Detect which cell encompasses the target text, then output its (x, y) center coordinate. 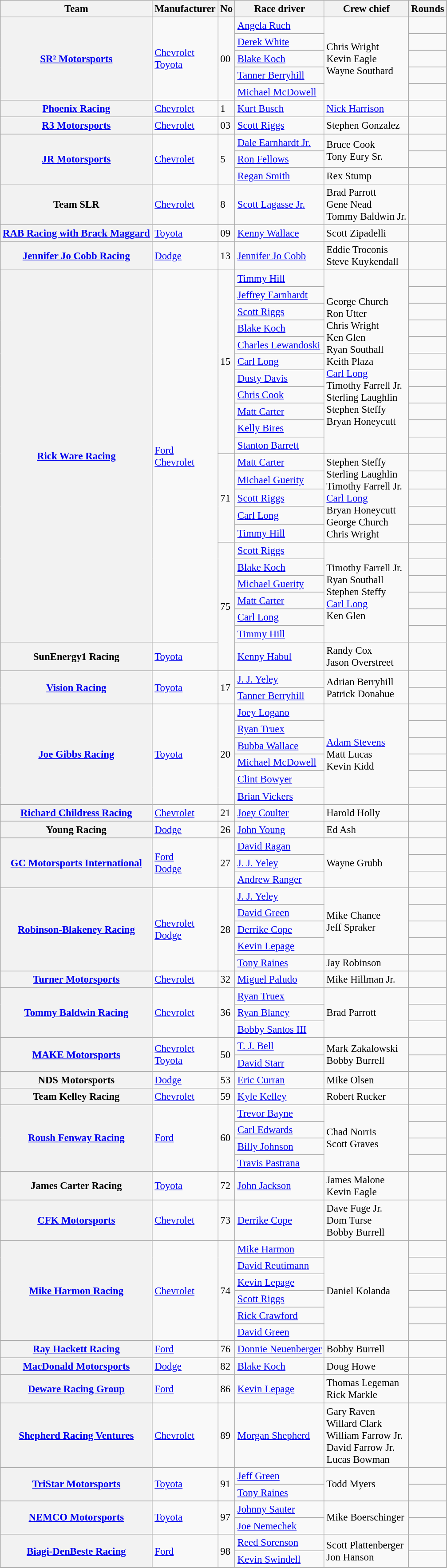
Brad Parrott Gene Nead Tommy Baldwin Jr. (367, 204)
Jay Robinson (367, 963)
Biagi-DenBeste Racing (76, 1551)
SR² Motorsports (76, 59)
Reed Sorenson (280, 1543)
Eddie Troconis Steve Kuykendall (367, 256)
MAKE Motorsports (76, 1055)
98 (226, 1551)
Chris Cook (280, 395)
Adam Stevens Matt Lucas Kevin Kidd (367, 754)
Young Racing (76, 829)
91 (226, 1484)
76 (226, 1349)
Team Kelley Racing (76, 1096)
Stanton Barrett (280, 445)
74 (226, 1291)
1 (226, 109)
Clint Bowyer (280, 779)
28 (226, 929)
ChevroletDodge (185, 929)
Manufacturer (185, 9)
32 (226, 980)
72 (226, 1186)
Joe Gibbs Racing (76, 754)
JR Motorsports (76, 159)
89 (226, 1435)
Kurt Busch (280, 109)
Race driver (280, 9)
Angela Ruch (280, 26)
Turner Motorsports (76, 980)
Team (76, 9)
James Malone Kevin Eagle (367, 1186)
Roush Fenway Racing (76, 1138)
Mike Chance Jeff Spraker (367, 921)
Mike Harmon Racing (76, 1291)
Ryan Blaney (280, 1013)
26 (226, 829)
Travis Pastrana (280, 1163)
Bobby Burrell (367, 1349)
Randy Cox Jason Overstreet (367, 657)
Todd Myers (367, 1484)
50 (226, 1055)
FordChevrolet (185, 456)
Stephen Steffy Sterling Laughlin Timothy Farrell Jr. Carl Long Bryan Honeycutt George Church Chris Wright (367, 498)
Robert Rucker (367, 1096)
Eric Curran (280, 1080)
60 (226, 1138)
Bobby Santos III (280, 1030)
James Carter Racing (76, 1186)
Kelly Bires (280, 429)
59 (226, 1096)
Phoenix Racing (76, 109)
David Reutimann (280, 1266)
John Jackson (280, 1186)
NEMCO Motorsports (76, 1518)
09 (226, 233)
Mike Hillman Jr. (367, 980)
00 (226, 59)
Mike Boerschinger (367, 1518)
Scott Plattenberger Jon Hanson (367, 1551)
75 (226, 606)
Ed Ash (367, 829)
Brad Parrott (367, 1013)
Gary Raven Willard Clark William Farrow Jr. David Farrow Jr. Lucas Bowman (367, 1435)
Mike Olsen (367, 1080)
RAB Racing with Brack Maggard (76, 233)
13 (226, 256)
Timothy Farrell Jr. Ryan Southall Stephen Steffy Carl Long Ken Glen (367, 592)
Mark Zakalowski Bobby Burrell (367, 1055)
Dusty Davis (280, 379)
NDS Motorsports (76, 1080)
5 (226, 159)
Joey Coulter (280, 813)
Joey Logano (280, 713)
Miguel Paludo (280, 980)
Doug Howe (367, 1366)
Brian Vickers (280, 796)
97 (226, 1518)
Joe Nemechek (280, 1526)
Chad Norris Scott Graves (367, 1138)
FordDodge (185, 863)
David Starr (280, 1063)
Vision Racing (76, 688)
Billy Johnson (280, 1146)
CFK Motorsports (76, 1220)
Morgan Shepherd (280, 1435)
No (226, 9)
Nick Harrison (367, 109)
Tommy Baldwin Racing (76, 1013)
03 (226, 126)
SunEnergy1 Racing (76, 657)
27 (226, 863)
Andrew Ranger (280, 880)
Mike Harmon (280, 1249)
Jeffrey Earnhardt (280, 295)
71 (226, 498)
53 (226, 1080)
Carl Edwards (280, 1130)
Robinson-Blakeney Racing (76, 929)
Johnny Sauter (280, 1509)
20 (226, 754)
36 (226, 1013)
Thomas Legeman Rick Markle (367, 1388)
Rick Ware Racing (76, 456)
GC Motorsports International (76, 863)
86 (226, 1388)
Adrian Berryhill Patrick Donahue (367, 688)
Regan Smith (280, 176)
Harold Holly (367, 813)
TriStar Motorsports (76, 1484)
Bubba Wallace (280, 746)
Dale Earnhardt Jr. (280, 142)
Scott Lagasse Jr. (280, 204)
Derek White (280, 42)
Charles Lewandoski (280, 345)
Ray Hackett Racing (76, 1349)
Stephen Gonzalez (367, 126)
Dave Fuge Jr. Dom Turse Bobby Burrell (367, 1220)
Rounds (428, 9)
R3 Motorsports (76, 126)
Kevin Swindell (280, 1559)
Jennifer Jo Cobb Racing (76, 256)
82 (226, 1366)
Chris Wright Kevin Eagle Wayne Southard (367, 59)
David Ragan (280, 846)
Rick Crawford (280, 1316)
Scott Zipadelli (367, 233)
MacDonald Motorsports (76, 1366)
21 (226, 813)
15 (226, 362)
Bruce Cook Tony Eury Sr. (367, 151)
Jeff Green (280, 1476)
Donnie Neuenberger (280, 1349)
Trevor Bayne (280, 1113)
Daniel Kolanda (367, 1291)
73 (226, 1220)
Crew chief (367, 9)
17 (226, 688)
Team SLR (76, 204)
8 (226, 204)
Kenny Habul (280, 657)
Shepherd Racing Ventures (76, 1435)
Kyle Kelley (280, 1096)
Richard Childress Racing (76, 813)
Ron Fellows (280, 159)
Deware Racing Group (76, 1388)
John Young (280, 829)
Jennifer Jo Cobb (280, 256)
Kenny Wallace (280, 233)
T. J. Bell (280, 1047)
Rex Stump (367, 176)
Wayne Grubb (367, 863)
